Locate the cell with the specified text and output its (X, Y) center coordinate. 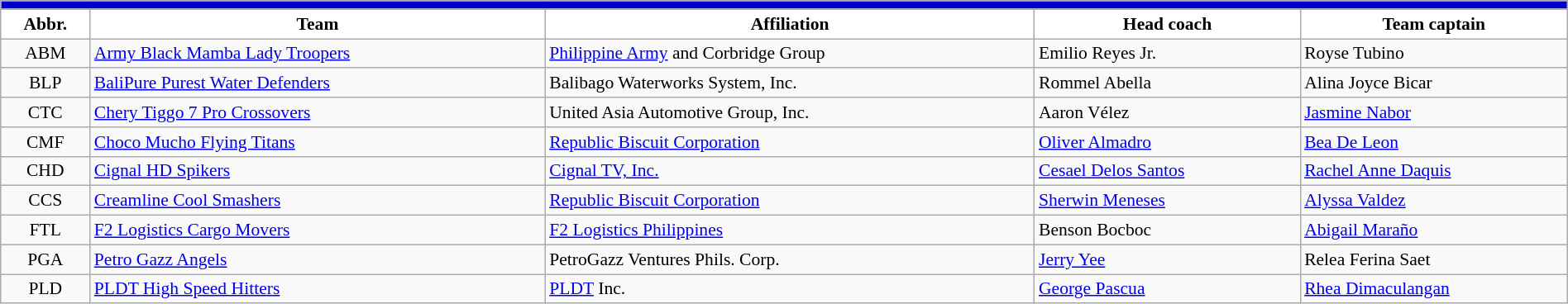
Alyssa Valdez (1434, 201)
Philippine Army and Corbridge Group (790, 54)
Relea Ferina Saet (1434, 259)
F2 Logistics Philippines (790, 230)
Oliver Almadro (1168, 142)
Sherwin Meneses (1168, 201)
PLDT Inc. (790, 289)
BaliPure Purest Water Defenders (318, 83)
Abigail Maraño (1434, 230)
PetroGazz Ventures Phils. Corp. (790, 259)
Cignal TV, Inc. (790, 171)
Jerry Yee (1168, 259)
CMF (45, 142)
PLDT High Speed Hitters (318, 289)
Creamline Cool Smashers (318, 201)
Head coach (1168, 24)
Bea De Leon (1434, 142)
Rommel Abella (1168, 83)
Team captain (1434, 24)
Petro Gazz Angels (318, 259)
CHD (45, 171)
Abbr. (45, 24)
Benson Bocboc (1168, 230)
United Asia Automotive Group, Inc. (790, 112)
Rachel Anne Daquis (1434, 171)
F2 Logistics Cargo Movers (318, 230)
Jasmine Nabor (1434, 112)
Royse Tubino (1434, 54)
Army Black Mamba Lady Troopers (318, 54)
Alina Joyce Bicar (1434, 83)
Affiliation (790, 24)
CCS (45, 201)
Rhea Dimaculangan (1434, 289)
Balibago Waterworks System, Inc. (790, 83)
FTL (45, 230)
PGA (45, 259)
Emilio Reyes Jr. (1168, 54)
Cignal HD Spikers (318, 171)
BLP (45, 83)
CTC (45, 112)
Chery Tiggo 7 Pro Crossovers (318, 112)
PLD (45, 289)
Choco Mucho Flying Titans (318, 142)
Team (318, 24)
ABM (45, 54)
George Pascua (1168, 289)
Aaron Vélez (1168, 112)
Cesael Delos Santos (1168, 171)
